Pinpoint the cell where the given text exists, returning its (x, y) midpoint coordinate. 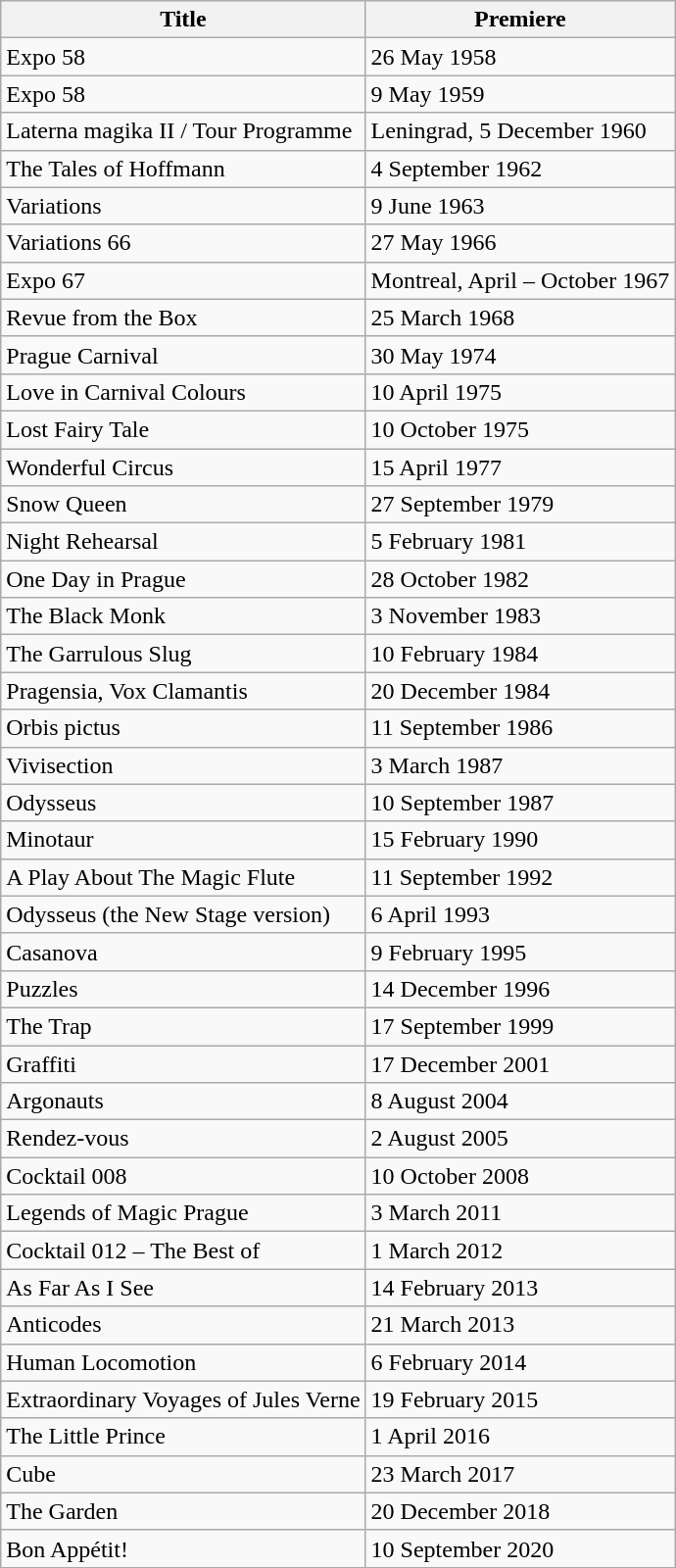
Odysseus (183, 803)
26 May 1958 (520, 57)
15 April 1977 (520, 467)
Casanova (183, 952)
Vivisection (183, 765)
Variations 66 (183, 243)
Variations (183, 206)
6 February 2014 (520, 1362)
Cocktail 008 (183, 1176)
14 December 1996 (520, 989)
Graffiti (183, 1063)
Anticodes (183, 1325)
As Far As I See (183, 1288)
2 August 2005 (520, 1139)
Human Locomotion (183, 1362)
The Garrulous Slug (183, 654)
Odysseus (the New Stage version) (183, 914)
Cocktail 012 – The Best of (183, 1250)
10 October 2008 (520, 1176)
Revue from the Box (183, 318)
19 February 2015 (520, 1399)
10 September 2020 (520, 1548)
30 May 1974 (520, 355)
1 March 2012 (520, 1250)
One Day in Prague (183, 579)
Argonauts (183, 1102)
Bon Appétit! (183, 1548)
The Garden (183, 1511)
Pragensia, Vox Clamantis (183, 691)
4 September 1962 (520, 169)
Wonderful Circus (183, 467)
Puzzles (183, 989)
Expo 67 (183, 280)
The Trap (183, 1026)
5 February 1981 (520, 542)
6 April 1993 (520, 914)
10 October 1975 (520, 429)
Snow Queen (183, 505)
Lost Fairy Tale (183, 429)
9 February 1995 (520, 952)
9 June 1963 (520, 206)
20 December 2018 (520, 1511)
Extraordinary Voyages of Jules Verne (183, 1399)
11 September 1986 (520, 728)
A Play About The Magic Flute (183, 877)
17 December 2001 (520, 1063)
3 March 2011 (520, 1213)
Title (183, 20)
Laterna magika II / Tour Programme (183, 131)
23 March 2017 (520, 1474)
Cube (183, 1474)
Love in Carnival Colours (183, 392)
3 November 1983 (520, 616)
The Tales of Hoffmann (183, 169)
17 September 1999 (520, 1026)
11 September 1992 (520, 877)
Rendez-vous (183, 1139)
10 September 1987 (520, 803)
Prague Carnival (183, 355)
10 February 1984 (520, 654)
10 April 1975 (520, 392)
Leningrad, 5 December 1960 (520, 131)
25 March 1968 (520, 318)
21 March 2013 (520, 1325)
1 April 2016 (520, 1437)
Montreal, April – October 1967 (520, 280)
Minotaur (183, 840)
Night Rehearsal (183, 542)
8 August 2004 (520, 1102)
27 May 1966 (520, 243)
14 February 2013 (520, 1288)
27 September 1979 (520, 505)
15 February 1990 (520, 840)
9 May 1959 (520, 94)
28 October 1982 (520, 579)
Legends of Magic Prague (183, 1213)
3 March 1987 (520, 765)
Orbis pictus (183, 728)
The Black Monk (183, 616)
20 December 1984 (520, 691)
The Little Prince (183, 1437)
Premiere (520, 20)
